Detect which cell encompasses the target text, then output its [X, Y] center coordinate. 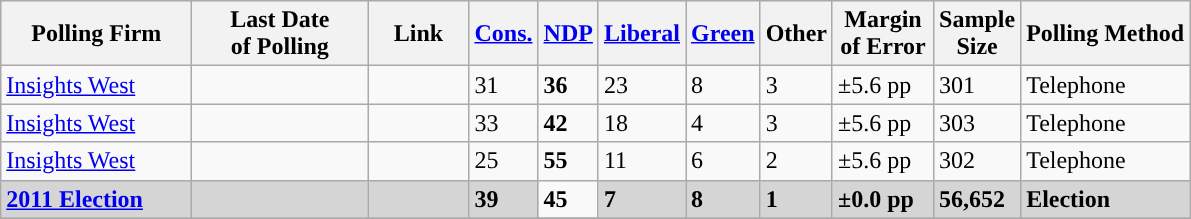
56,652 [978, 199]
302 [978, 161]
1 [796, 199]
7 [642, 199]
4 [724, 123]
Election [1106, 199]
45 [568, 199]
23 [642, 85]
18 [642, 123]
42 [568, 123]
Cons. [504, 34]
Polling Method [1106, 34]
Polling Firm [96, 34]
±0.0 pp [882, 199]
Link [418, 34]
Green [724, 34]
Marginof Error [882, 34]
33 [504, 123]
NDP [568, 34]
55 [568, 161]
Last Dateof Polling [280, 34]
6 [724, 161]
Other [796, 34]
2 [796, 161]
2011 Election [96, 199]
303 [978, 123]
36 [568, 85]
25 [504, 161]
Liberal [642, 34]
31 [504, 85]
301 [978, 85]
39 [504, 199]
SampleSize [978, 34]
11 [642, 161]
